Extract the [X, Y] coordinate from the center of the cell holding the provided text.  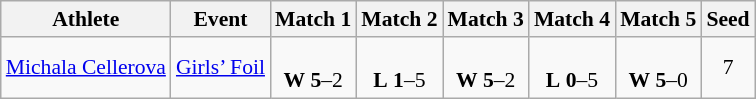
L 1–5 [399, 68]
Seed [728, 19]
Match 2 [399, 19]
Athlete [86, 19]
Match 4 [572, 19]
Match 5 [658, 19]
Match 1 [313, 19]
7 [728, 68]
Event [220, 19]
W 5–0 [658, 68]
Match 3 [486, 19]
L 0–5 [572, 68]
Girls’ Foil [220, 68]
Michala Cellerova [86, 68]
